Find where the given text appears and provide that cell's center as [x, y] coordinate. 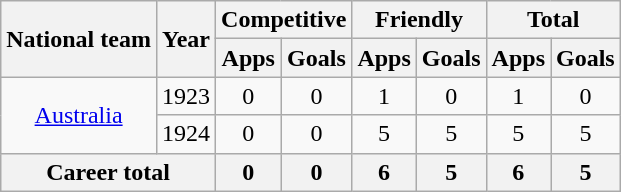
1924 [186, 134]
Friendly [419, 20]
Career total [108, 172]
Total [553, 20]
Year [186, 39]
National team [79, 39]
Competitive [284, 20]
Australia [79, 115]
1923 [186, 96]
